Scan for the cell matching the given text and deliver its (X, Y) coordinate at center. 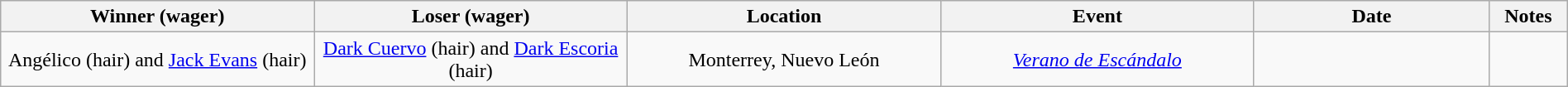
Date (1371, 17)
Monterrey, Nuevo León (784, 60)
Location (784, 17)
Notes (1528, 17)
Event (1097, 17)
Angélico (hair) and Jack Evans (hair) (157, 60)
Dark Cuervo (hair) and Dark Escoria (hair) (471, 60)
Winner (wager) (157, 17)
Verano de Escándalo (1097, 60)
Loser (wager) (471, 17)
